Search for the cell housing the specified text and yield its (x, y) center coordinate. 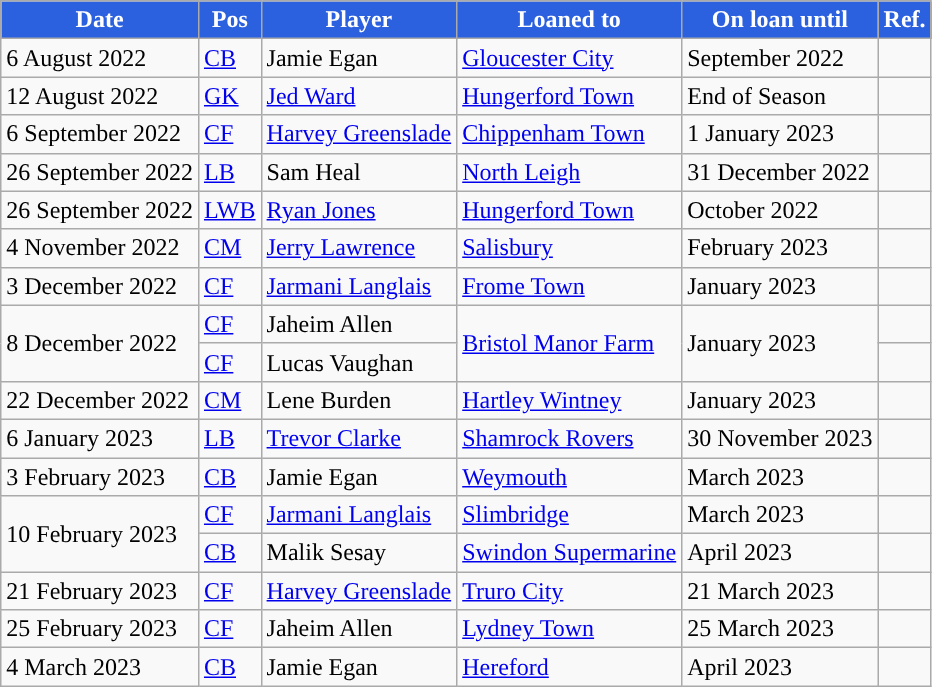
Lene Burden (359, 400)
Hereford (570, 667)
Trevor Clarke (359, 438)
21 February 2023 (100, 591)
Lucas Vaughan (359, 362)
31 December 2022 (780, 172)
Hartley Wintney (570, 400)
6 January 2023 (100, 438)
3 February 2023 (100, 477)
6 August 2022 (100, 58)
North Leigh (570, 172)
October 2022 (780, 210)
Player (359, 20)
Date (100, 20)
Shamrock Rovers (570, 438)
Sam Heal (359, 172)
10 February 2023 (100, 534)
Pos (230, 20)
Frome Town (570, 286)
30 November 2023 (780, 438)
February 2023 (780, 248)
Chippenham Town (570, 134)
4 November 2022 (100, 248)
LWB (230, 210)
25 February 2023 (100, 629)
Malik Sesay (359, 553)
Loaned to (570, 20)
Lydney Town (570, 629)
6 September 2022 (100, 134)
Jed Ward (359, 96)
3 December 2022 (100, 286)
4 March 2023 (100, 667)
25 March 2023 (780, 629)
End of Season (780, 96)
Swindon Supermarine (570, 553)
Jerry Lawrence (359, 248)
Truro City (570, 591)
8 December 2022 (100, 343)
1 January 2023 (780, 134)
12 August 2022 (100, 96)
On loan until (780, 20)
Salisbury (570, 248)
September 2022 (780, 58)
Gloucester City (570, 58)
21 March 2023 (780, 591)
GK (230, 96)
Slimbridge (570, 515)
Bristol Manor Farm (570, 343)
22 December 2022 (100, 400)
Ryan Jones (359, 210)
Ref. (904, 20)
Weymouth (570, 477)
